Provide the [X, Y] coordinate of the cell's center where the given text is located.  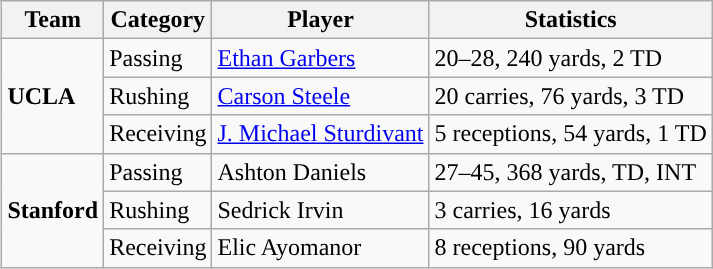
5 receptions, 54 yards, 1 TD [570, 134]
27–45, 368 yards, TD, INT [570, 172]
20 carries, 76 yards, 3 TD [570, 96]
UCLA [53, 96]
Ethan Garbers [320, 58]
Carson Steele [320, 96]
Ashton Daniels [320, 172]
J. Michael Sturdivant [320, 134]
8 receptions, 90 yards [570, 248]
Category [158, 20]
20–28, 240 yards, 2 TD [570, 58]
Sedrick Irvin [320, 210]
Elic Ayomanor [320, 248]
Player [320, 20]
3 carries, 16 yards [570, 210]
Statistics [570, 20]
Team [53, 20]
Stanford [53, 210]
